Provide the [x, y] coordinate of the cell's center where the given text is located.  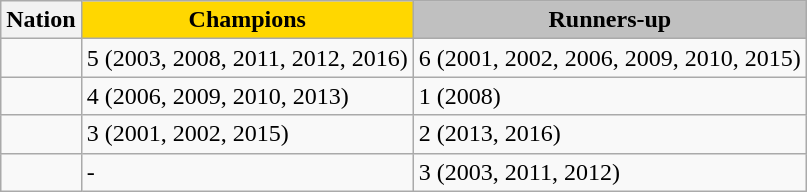
3 (2001, 2002, 2015) [247, 134]
4 (2006, 2009, 2010, 2013) [247, 96]
6 (2001, 2002, 2006, 2009, 2010, 2015) [610, 58]
Nation [41, 20]
2 (2013, 2016) [610, 134]
Runners-up [610, 20]
1 (2008) [610, 96]
- [247, 172]
Champions [247, 20]
3 (2003, 2011, 2012) [610, 172]
5 (2003, 2008, 2011, 2012, 2016) [247, 58]
